Pinpoint the cell where the given text exists, returning its [x, y] midpoint coordinate. 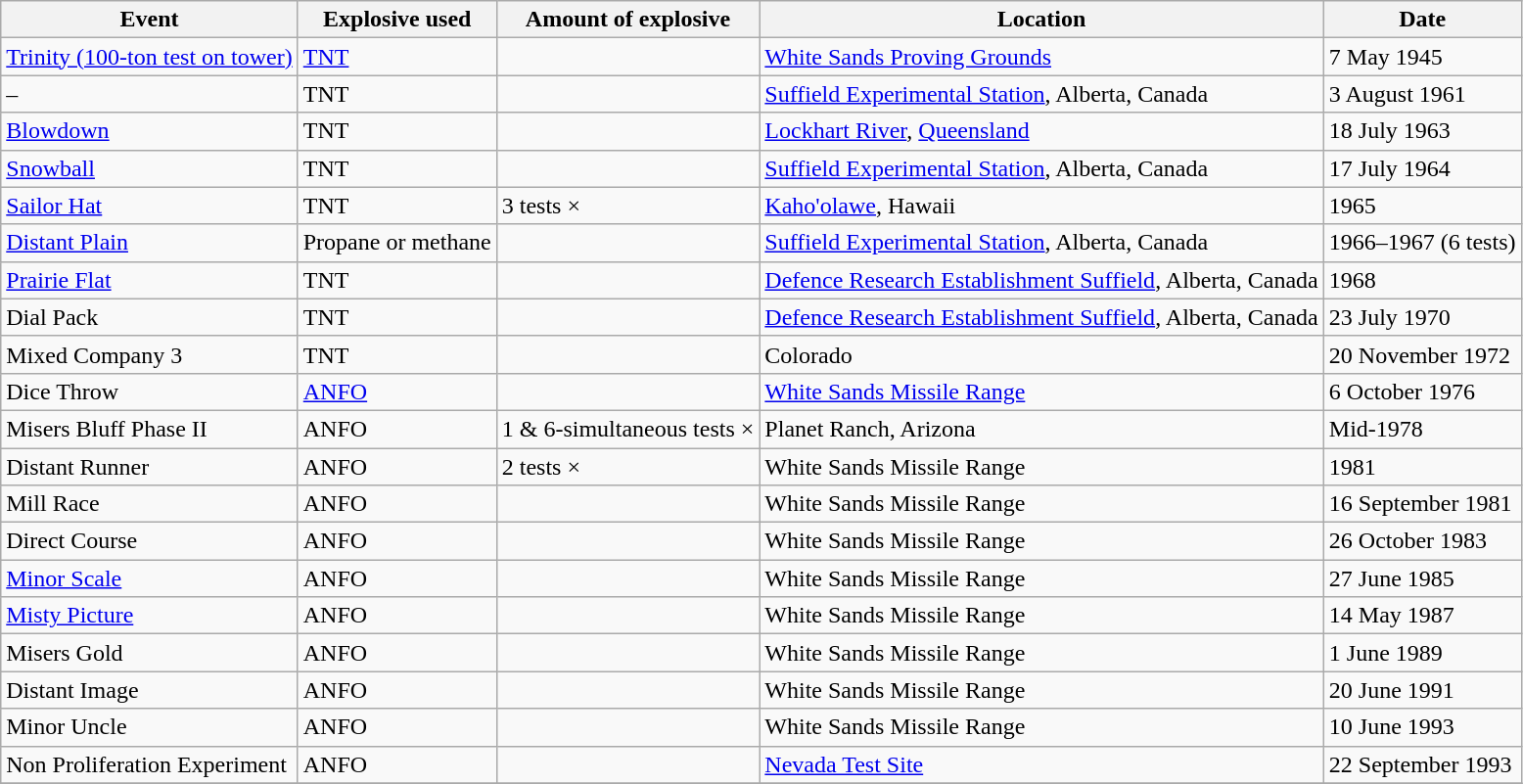
Misers Bluff Phase II [149, 429]
Minor Scale [149, 578]
Colorado [1041, 354]
Amount of explosive [628, 20]
Location [1041, 20]
22 September 1993 [1422, 764]
14 May 1987 [1422, 616]
Mill Race [149, 504]
3 August 1961 [1422, 94]
20 November 1972 [1422, 354]
10 June 1993 [1422, 727]
Direct Course [149, 541]
Kaho'olawe, Hawaii [1041, 206]
Nevada Test Site [1041, 764]
Distant Image [149, 690]
23 July 1970 [1422, 317]
Mid-1978 [1422, 429]
Explosive used [397, 20]
18 July 1963 [1422, 131]
1 & 6-simultaneous tests × [628, 429]
Event [149, 20]
7 May 1945 [1422, 57]
Misty Picture [149, 616]
Misers Gold [149, 653]
16 September 1981 [1422, 504]
1 June 1989 [1422, 653]
Distant Plain [149, 243]
Prairie Flat [149, 280]
Mixed Company 3 [149, 354]
1966–1967 (6 tests) [1422, 243]
1968 [1422, 280]
White Sands Proving Grounds [1041, 57]
1965 [1422, 206]
Planet Ranch, Arizona [1041, 429]
Sailor Hat [149, 206]
17 July 1964 [1422, 168]
Trinity (100-ton test on tower) [149, 57]
Blowdown [149, 131]
Lockhart River, Queensland [1041, 131]
1981 [1422, 467]
2 tests × [628, 467]
Dial Pack [149, 317]
– [149, 94]
Date [1422, 20]
Minor Uncle [149, 727]
3 tests × [628, 206]
Propane or methane [397, 243]
26 October 1983 [1422, 541]
20 June 1991 [1422, 690]
Distant Runner [149, 467]
6 October 1976 [1422, 392]
Non Proliferation Experiment [149, 764]
27 June 1985 [1422, 578]
Snowball [149, 168]
Dice Throw [149, 392]
